Detect which cell encompasses the target text, then output its [X, Y] center coordinate. 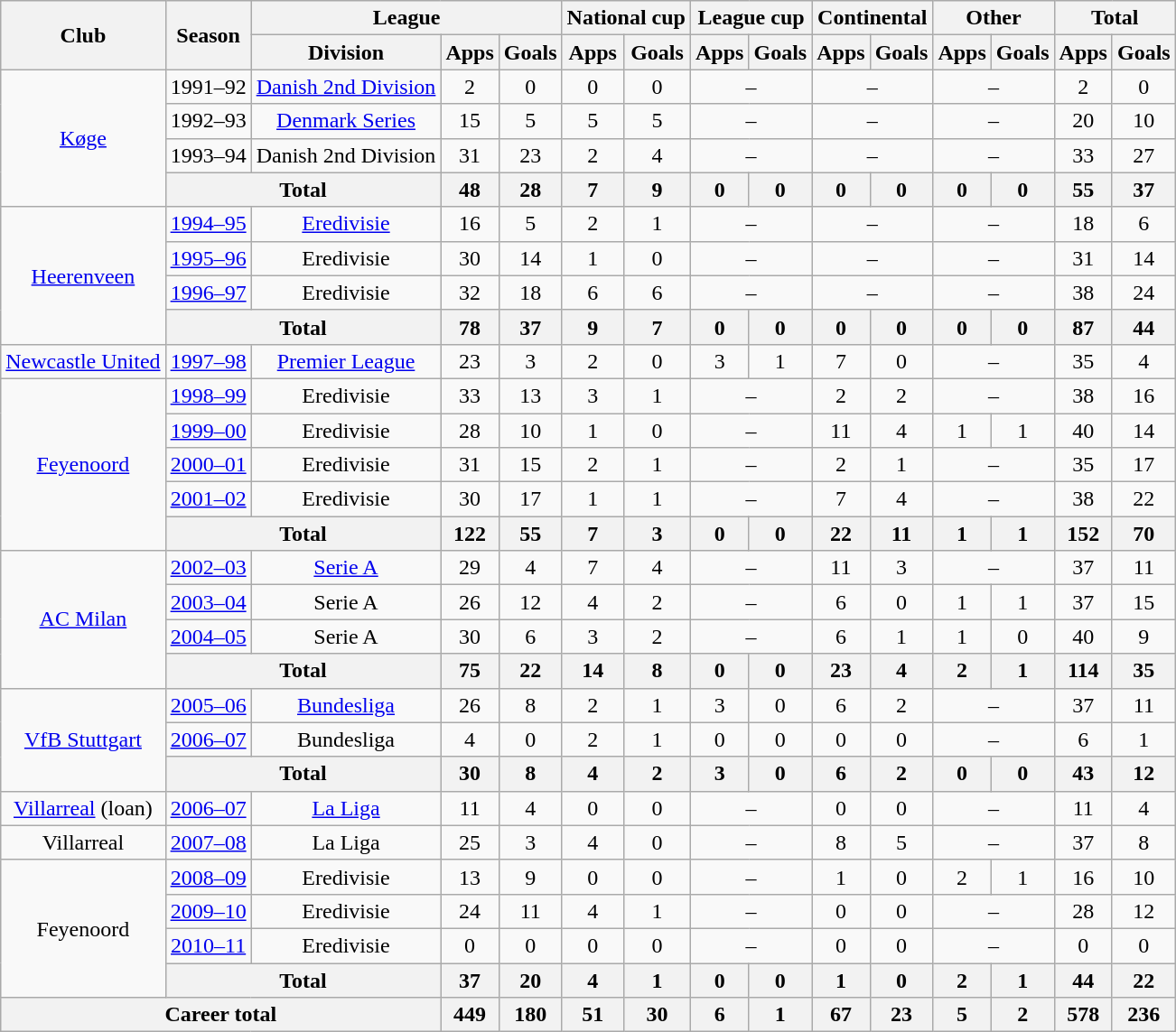
2002–03 [208, 568]
180 [530, 1015]
122 [470, 534]
236 [1143, 1015]
Career total [220, 1015]
25 [470, 842]
2000–01 [208, 465]
67 [841, 1015]
2009–10 [208, 911]
87 [1083, 327]
1994–95 [208, 224]
32 [470, 293]
75 [470, 671]
449 [470, 1015]
2003–04 [208, 602]
Other [994, 18]
2008–09 [208, 877]
1995–96 [208, 258]
Heerenveen [83, 275]
2001–02 [208, 499]
Denmark Series [346, 121]
Premier League [346, 361]
1993–94 [208, 155]
2010–11 [208, 945]
Newcastle United [83, 361]
Division [346, 52]
43 [1083, 774]
1991–92 [208, 87]
Continental [873, 18]
VfB Stuttgart [83, 739]
League cup [751, 18]
Villarreal (loan) [83, 808]
1992–93 [208, 121]
National cup [626, 18]
27 [1143, 155]
48 [470, 190]
70 [1143, 534]
114 [1083, 671]
1999–00 [208, 431]
152 [1083, 534]
2007–08 [208, 842]
578 [1083, 1015]
2004–05 [208, 637]
1997–98 [208, 361]
Villarreal [83, 842]
Køge [83, 138]
League [406, 18]
1996–97 [208, 293]
51 [593, 1015]
2005–06 [208, 705]
Season [208, 35]
1998–99 [208, 395]
29 [470, 568]
78 [470, 327]
Club [83, 35]
AC Milan [83, 619]
